Search for the cell housing the specified text and yield its (X, Y) center coordinate. 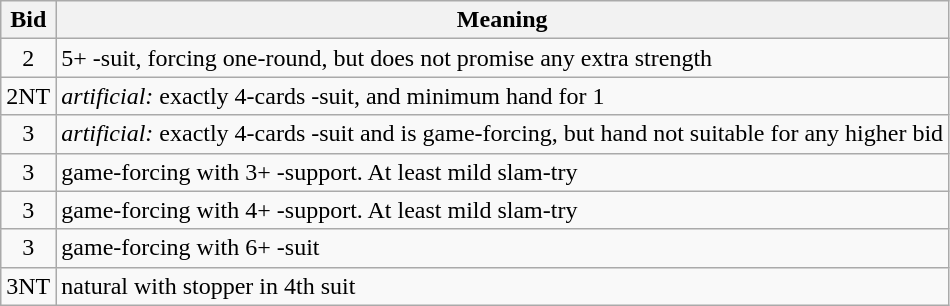
3NT (28, 286)
2NT (28, 96)
game-forcing with 3+ -support. At least mild slam-try (502, 172)
2 (28, 58)
natural with stopper in 4th suit (502, 286)
Bid (28, 20)
artificial: exactly 4-cards -suit, and minimum hand for 1 (502, 96)
game-forcing with 4+ -support. At least mild slam-try (502, 210)
game-forcing with 6+ -suit (502, 248)
Meaning (502, 20)
artificial: exactly 4-cards -suit and is game-forcing, but hand not suitable for any higher bid (502, 134)
5+ -suit, forcing one-round, but does not promise any extra strength (502, 58)
